Locate the cell with the specified text and output its [X, Y] center coordinate. 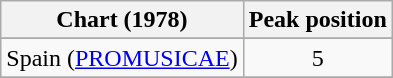
Spain (PROMUSICAE) [122, 58]
Chart (1978) [122, 20]
5 [318, 58]
Peak position [318, 20]
